Extract the [x, y] coordinate from the center of the cell holding the provided text.  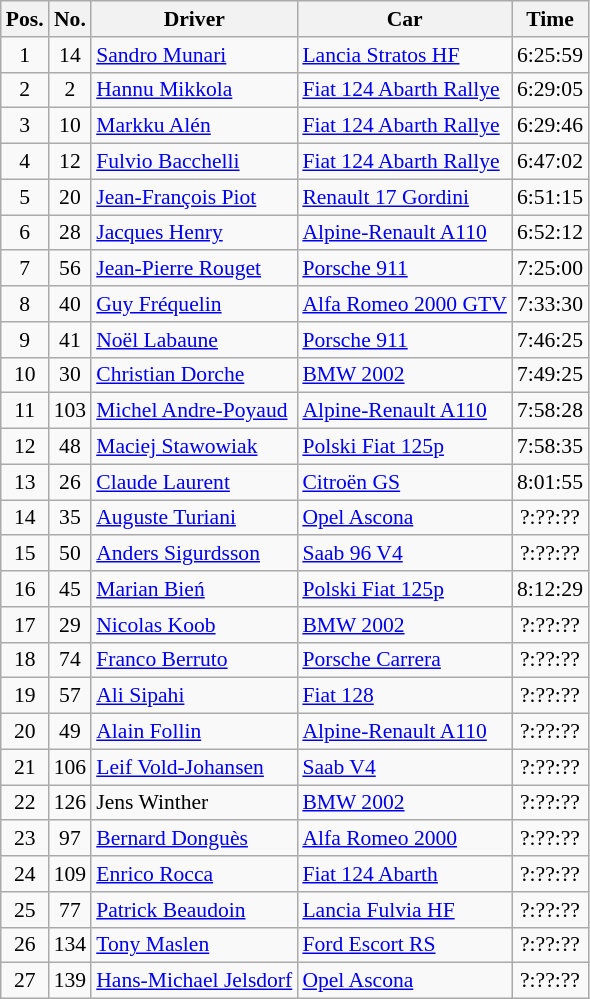
Tony Maslen [194, 945]
6 [25, 233]
8:01:55 [550, 482]
15 [25, 554]
Franco Berruto [194, 660]
Markku Alén [194, 126]
22 [25, 803]
4 [25, 162]
134 [70, 945]
Ford Escort RS [404, 945]
109 [70, 874]
Anders Sigurdsson [194, 554]
7:46:25 [550, 340]
103 [70, 411]
97 [70, 839]
Hannu Mikkola [194, 90]
Enrico Rocca [194, 874]
7:58:28 [550, 411]
28 [70, 233]
Christian Dorche [194, 375]
Driver [194, 19]
Nicolas Koob [194, 625]
Ali Sipahi [194, 696]
Jean-François Piot [194, 197]
3 [25, 126]
50 [70, 554]
29 [70, 625]
Saab V4 [404, 767]
57 [70, 696]
11 [25, 411]
Alfa Romeo 2000 [404, 839]
18 [25, 660]
Car [404, 19]
Alain Follin [194, 732]
7:49:25 [550, 375]
Leif Vold-Johansen [194, 767]
24 [25, 874]
17 [25, 625]
139 [70, 981]
Porsche Carrera [404, 660]
7:58:35 [550, 447]
No. [70, 19]
Noël Labaune [194, 340]
Marian Bień [194, 589]
35 [70, 518]
Bernard Donguès [194, 839]
Saab 96 V4 [404, 554]
Fulvio Bacchelli [194, 162]
27 [25, 981]
106 [70, 767]
7:25:00 [550, 269]
Patrick Beaudoin [194, 910]
Jacques Henry [194, 233]
19 [25, 696]
Jens Winther [194, 803]
Time [550, 19]
23 [25, 839]
Alfa Romeo 2000 GTV [404, 304]
13 [25, 482]
1 [25, 55]
Claude Laurent [194, 482]
Pos. [25, 19]
Sandro Munari [194, 55]
6:51:15 [550, 197]
Lancia Stratos HF [404, 55]
Auguste Turiani [194, 518]
Michel Andre-Poyaud [194, 411]
6:25:59 [550, 55]
6:29:46 [550, 126]
30 [70, 375]
126 [70, 803]
7:33:30 [550, 304]
8:12:29 [550, 589]
25 [25, 910]
Jean-Pierre Rouget [194, 269]
Hans-Michael Jelsdorf [194, 981]
Citroën GS [404, 482]
9 [25, 340]
Fiat 124 Abarth [404, 874]
8 [25, 304]
6:52:12 [550, 233]
Lancia Fulvia HF [404, 910]
5 [25, 197]
77 [70, 910]
74 [70, 660]
21 [25, 767]
Guy Fréquelin [194, 304]
Fiat 128 [404, 696]
40 [70, 304]
16 [25, 589]
45 [70, 589]
6:47:02 [550, 162]
Maciej Stawowiak [194, 447]
48 [70, 447]
56 [70, 269]
6:29:05 [550, 90]
7 [25, 269]
49 [70, 732]
41 [70, 340]
Renault 17 Gordini [404, 197]
